Locate the cell with the specified text and output its (X, Y) center coordinate. 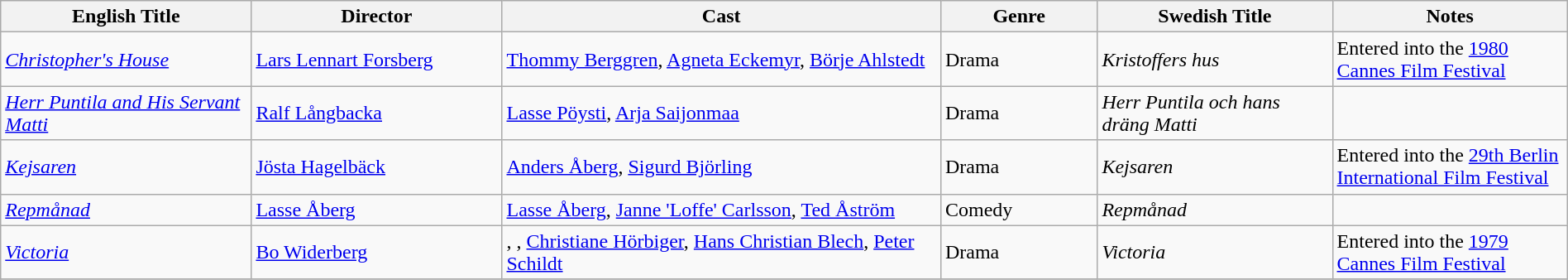
Genre (1019, 17)
Ralf Långbacka (377, 113)
Bo Widerberg (377, 252)
Lasse Åberg (377, 210)
Entered into the 1979 Cannes Film Festival (1450, 252)
Herr Puntila och hans dräng Matti (1215, 113)
Director (377, 17)
, , Christiane Hörbiger, Hans Christian Blech, Peter Schildt (721, 252)
English Title (126, 17)
Entered into the 29th Berlin International Film Festival (1450, 167)
Comedy (1019, 210)
Swedish Title (1215, 17)
Anders Åberg, Sigurd Björling (721, 167)
Entered into the 1980 Cannes Film Festival (1450, 60)
Lasse Pöysti, Arja Saijonmaa (721, 113)
Christopher's House (126, 60)
Notes (1450, 17)
Lars Lennart Forsberg (377, 60)
Cast (721, 17)
Thommy Berggren, Agneta Eckemyr, Börje Ahlstedt (721, 60)
Jösta Hagelbäck (377, 167)
Kristoffers hus (1215, 60)
Lasse Åberg, Janne 'Loffe' Carlsson, Ted Åström (721, 210)
Herr Puntila and His Servant Matti (126, 113)
